Output the (X, Y) coordinate of the center of the cell containing the given text.  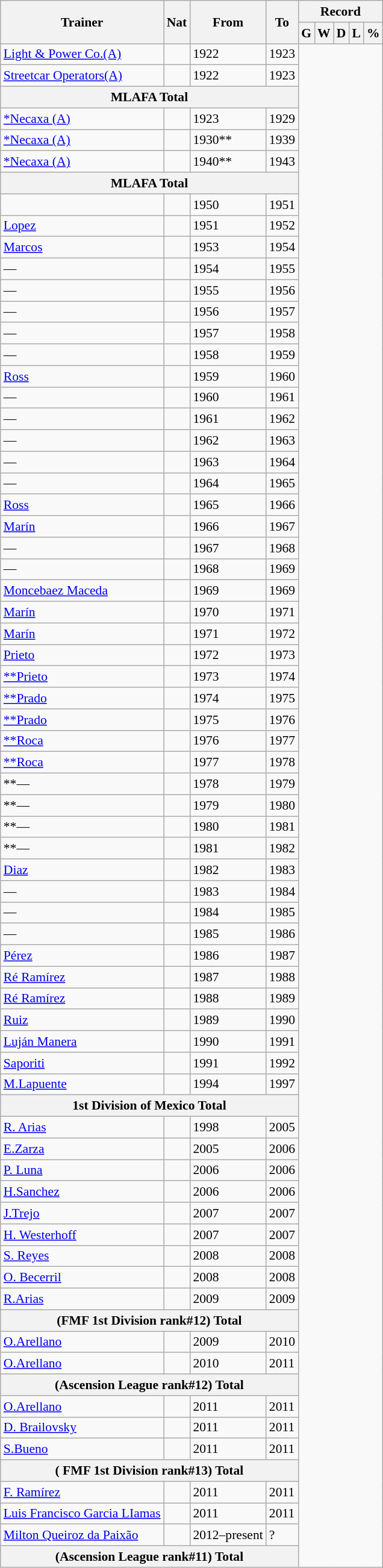
Pérez (82, 956)
Moncebaez Maceda (82, 591)
1939 (282, 140)
Record (341, 11)
Lopez (82, 226)
M.Lapuente (82, 1084)
G (306, 33)
1998 (228, 1128)
To (282, 22)
1943 (282, 162)
1994 (228, 1084)
R. Arias (82, 1128)
P. Luna (82, 1170)
1952 (282, 226)
Marcos (82, 248)
F. Ramírez (82, 1492)
(FMF 1st Division rank#12) Total (149, 1320)
% (373, 33)
J.Trejo (82, 1213)
H.Sanchez (82, 1192)
(Ascension League rank#11) Total (149, 1557)
D. Brailovsky (82, 1428)
S. Reyes (82, 1256)
Nat (177, 22)
E.Zarza (82, 1149)
1st Division of Mexico Total (149, 1106)
S.Bueno (82, 1449)
2012–present (228, 1535)
1953 (228, 248)
D (341, 33)
(Ascension League rank#12) Total (149, 1385)
Luján Manera (82, 1042)
**Prieto (82, 677)
1997 (282, 1084)
Light & Power Co.(A) (82, 54)
1950 (228, 205)
O. Becerril (82, 1278)
From (228, 22)
Streetcar Operators(A) (82, 76)
Saporiti (82, 1063)
1929 (282, 119)
1970 (228, 613)
1940** (228, 162)
R.Arias (82, 1299)
Diaz (82, 870)
1930** (228, 140)
( FMF 1st Division rank#13) Total (149, 1471)
L (357, 33)
W (324, 33)
H. Westerhoff (82, 1235)
Ruiz (82, 1020)
Milton Queiroz da Paixão (82, 1535)
? (282, 1535)
Trainer (82, 22)
Luis Francisco Garcia LIamas (82, 1514)
Prieto (82, 655)
1992 (282, 1063)
